For the text-containing cell, return its midpoint in (x, y) coordinate format. 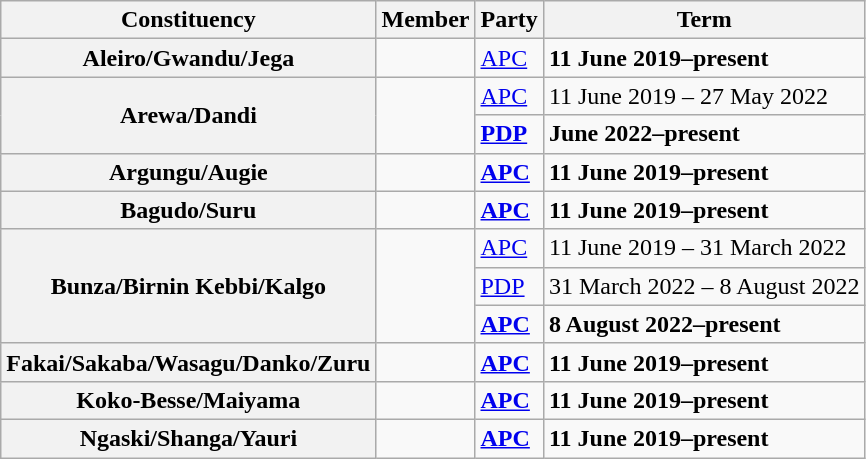
Bunza/Birnin Kebbi/Kalgo (188, 286)
Fakai/Sakaba/Wasagu/Danko/Zuru (188, 362)
Ngaski/Shanga/Yauri (188, 438)
June 2022–present (704, 134)
Arewa/Dandi (188, 115)
Bagudo/Suru (188, 210)
11 June 2019 – 31 March 2022 (704, 248)
Constituency (188, 20)
Term (704, 20)
8 August 2022–present (704, 324)
31 March 2022 – 8 August 2022 (704, 286)
Argungu/Augie (188, 172)
Koko-Besse/Maiyama (188, 400)
Party (509, 20)
Member (426, 20)
Aleiro/Gwandu/Jega (188, 58)
11 June 2019 – 27 May 2022 (704, 96)
